Extract the [x, y] coordinate from the center of the cell holding the provided text.  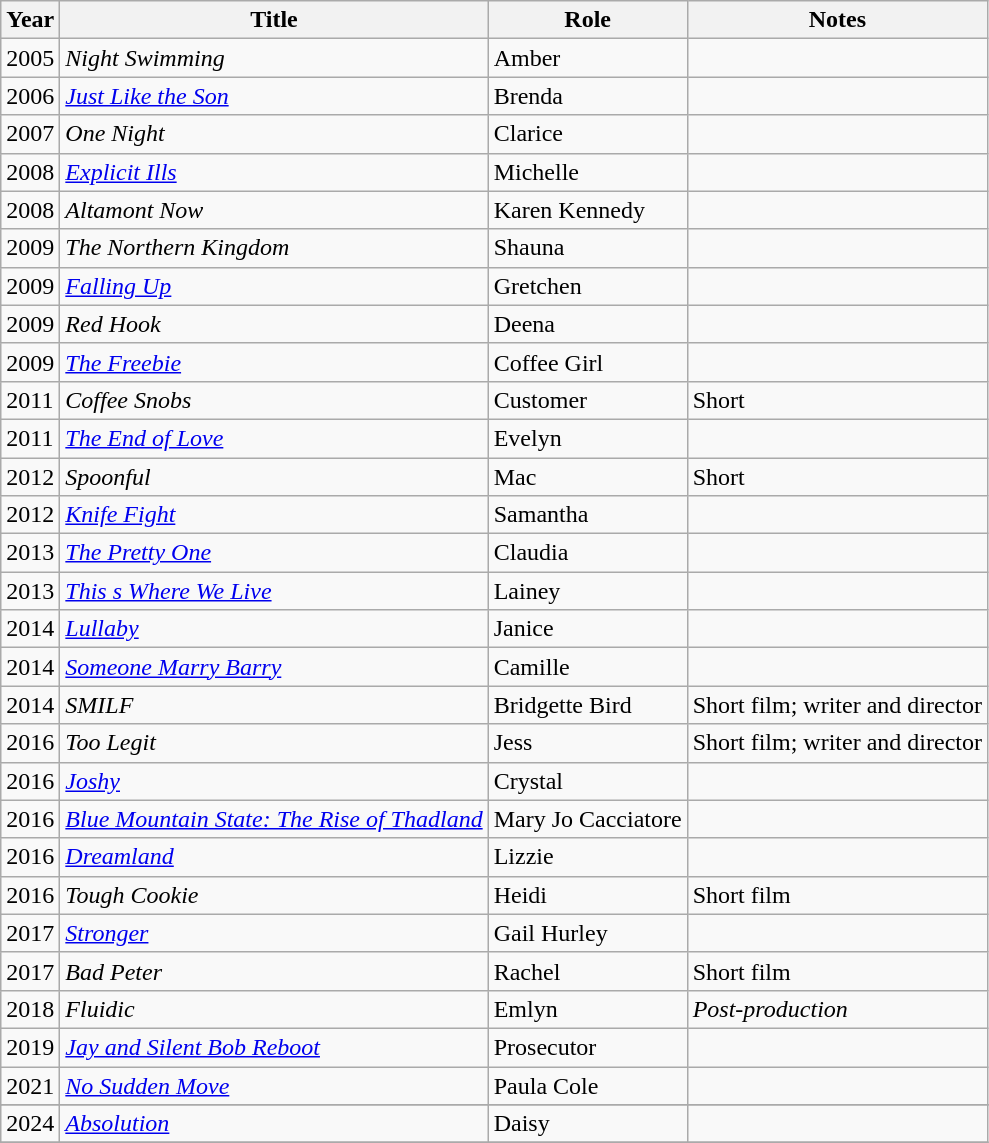
Year [30, 20]
The End of Love [274, 438]
Too Legit [274, 743]
2006 [30, 96]
The Pretty One [274, 553]
Dreamland [274, 857]
The Freebie [274, 362]
Mary Jo Cacciatore [588, 819]
Emlyn [588, 1009]
Joshy [274, 781]
Prosecutor [588, 1047]
Rachel [588, 971]
Shauna [588, 248]
Tough Cookie [274, 895]
2019 [30, 1047]
Camille [588, 667]
Gretchen [588, 286]
Post-production [837, 1009]
The Northern Kingdom [274, 248]
Crystal [588, 781]
Karen Kennedy [588, 210]
Night Swimming [274, 58]
Brenda [588, 96]
Red Hook [274, 324]
Knife Fight [274, 515]
SMILF [274, 705]
Lainey [588, 591]
Deena [588, 324]
Evelyn [588, 438]
Title [274, 20]
Customer [588, 400]
Amber [588, 58]
Stronger [274, 933]
Bridgette Bird [588, 705]
2018 [30, 1009]
Heidi [588, 895]
Fluidic [274, 1009]
Coffee Girl [588, 362]
Falling Up [274, 286]
Explicit Ills [274, 172]
Janice [588, 629]
Daisy [588, 1124]
Paula Cole [588, 1085]
Someone Marry Barry [274, 667]
Lullaby [274, 629]
Role [588, 20]
Coffee Snobs [274, 400]
Spoonful [274, 477]
Blue Mountain State: The Rise of Thadland [274, 819]
Altamont Now [274, 210]
Michelle [588, 172]
Jess [588, 743]
Lizzie [588, 857]
Samantha [588, 515]
This s Where We Live [274, 591]
Notes [837, 20]
Clarice [588, 134]
Mac [588, 477]
Claudia [588, 553]
Just Like the Son [274, 96]
2021 [30, 1085]
Jay and Silent Bob Reboot [274, 1047]
Bad Peter [274, 971]
2007 [30, 134]
Gail Hurley [588, 933]
One Night [274, 134]
2024 [30, 1124]
No Sudden Move [274, 1085]
Absolution [274, 1124]
2005 [30, 58]
